Pinpoint the cell where the given text exists, returning its [X, Y] midpoint coordinate. 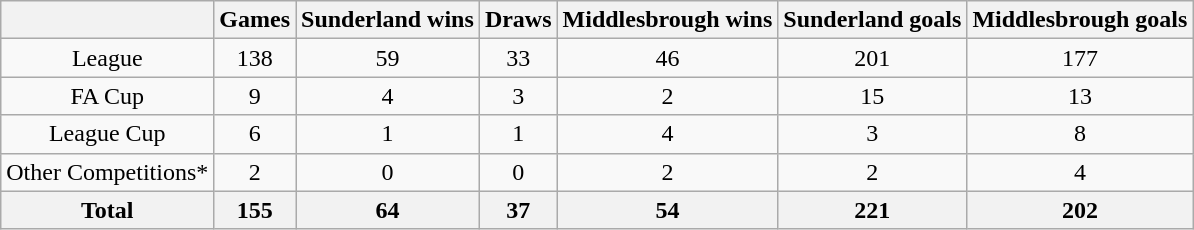
155 [255, 210]
8 [1080, 134]
Other Competitions* [108, 172]
Sunderland goals [872, 20]
54 [668, 210]
46 [668, 58]
Sunderland wins [388, 20]
201 [872, 58]
Draws [518, 20]
37 [518, 210]
59 [388, 58]
Middlesbrough goals [1080, 20]
Games [255, 20]
Middlesbrough wins [668, 20]
9 [255, 96]
202 [1080, 210]
League [108, 58]
13 [1080, 96]
33 [518, 58]
League Cup [108, 134]
138 [255, 58]
15 [872, 96]
177 [1080, 58]
FA Cup [108, 96]
221 [872, 210]
Total [108, 210]
64 [388, 210]
6 [255, 134]
